Determine the (X, Y) coordinate at the center of the cell enclosing the given text.  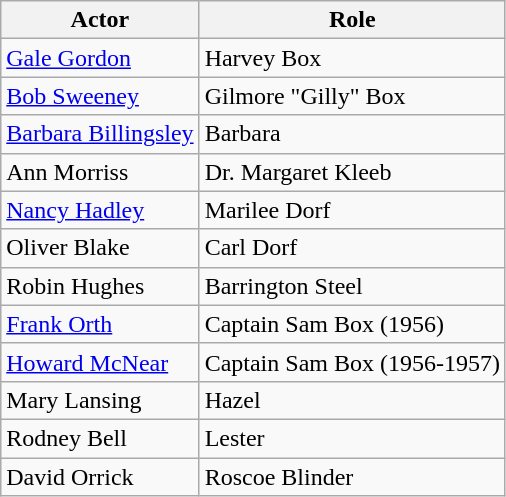
Captain Sam Box (1956-1957) (352, 362)
Gilmore "Gilly" Box (352, 96)
Actor (100, 20)
Howard McNear (100, 362)
Barbara (352, 134)
Roscoe Blinder (352, 477)
Robin Hughes (100, 286)
Nancy Hadley (100, 210)
Marilee Dorf (352, 210)
Hazel (352, 400)
Gale Gordon (100, 58)
Dr. Margaret Kleeb (352, 172)
Barbara Billingsley (100, 134)
Lester (352, 438)
David Orrick (100, 477)
Barrington Steel (352, 286)
Rodney Bell (100, 438)
Captain Sam Box (1956) (352, 324)
Carl Dorf (352, 248)
Role (352, 20)
Ann Morriss (100, 172)
Harvey Box (352, 58)
Mary Lansing (100, 400)
Bob Sweeney (100, 96)
Frank Orth (100, 324)
Oliver Blake (100, 248)
